Capture the cell that displays the provided text and extract its [x, y] central coordinate. 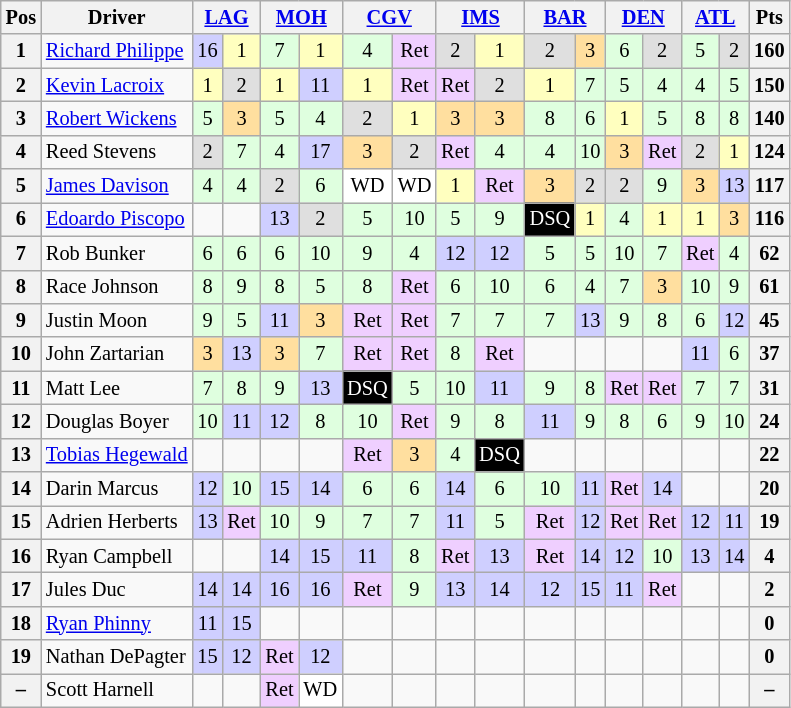
James Davison [117, 186]
Race Johnson [117, 287]
31 [769, 388]
45 [769, 320]
22 [769, 455]
24 [769, 421]
Scott Harnell [117, 690]
117 [769, 186]
Adrien Herberts [117, 522]
MOH [302, 17]
116 [769, 219]
Reed Stevens [117, 152]
John Zartarian [117, 354]
Pos [21, 17]
18 [21, 623]
Ryan Campbell [117, 556]
Edoardo Piscopo [117, 219]
Darin Marcus [117, 489]
61 [769, 287]
Justin Moon [117, 320]
20 [769, 489]
150 [769, 85]
CGV [389, 17]
Pts [769, 17]
BAR [566, 17]
Douglas Boyer [117, 421]
DEN [643, 17]
160 [769, 51]
37 [769, 354]
Robert Wickens [117, 118]
IMS [480, 17]
Ryan Phinny [117, 623]
140 [769, 118]
ATL [715, 17]
LAG [226, 17]
Richard Philippe [117, 51]
Driver [117, 17]
124 [769, 152]
Nathan DePagter [117, 657]
Rob Bunker [117, 253]
Jules Duc [117, 589]
Matt Lee [117, 388]
62 [769, 253]
Tobias Hegewald [117, 455]
Kevin Lacroix [117, 85]
